Determine the (x, y) coordinate at the center of the cell enclosing the given text.  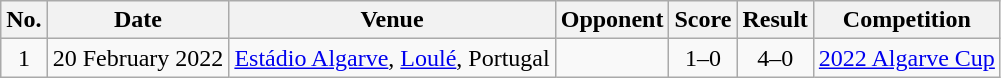
Estádio Algarve, Loulé, Portugal (392, 58)
Date (138, 20)
20 February 2022 (138, 58)
Opponent (612, 20)
1–0 (703, 58)
1 (24, 58)
Score (703, 20)
No. (24, 20)
2022 Algarve Cup (906, 58)
4–0 (775, 58)
Venue (392, 20)
Result (775, 20)
Competition (906, 20)
